From the cell containing the given text, extract its center point as [X, Y] coordinate. 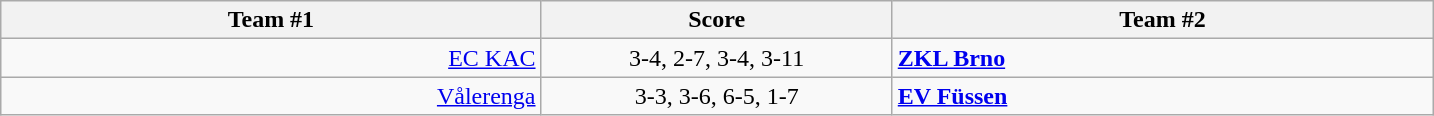
Score [716, 20]
3-4, 2-7, 3-4, 3-11 [716, 58]
ZKL Brno [1162, 58]
EV Füssen [1162, 96]
EC KAC [271, 58]
3-3, 3-6, 6-5, 1-7 [716, 96]
Vålerenga [271, 96]
Team #2 [1162, 20]
Team #1 [271, 20]
